Provide the [x, y] coordinate of the cell's center where the given text is located.  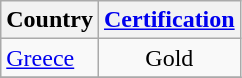
Greece [50, 58]
Country [50, 20]
Certification [169, 20]
Gold [169, 58]
